For the text-containing cell, return its midpoint in [X, Y] coordinate format. 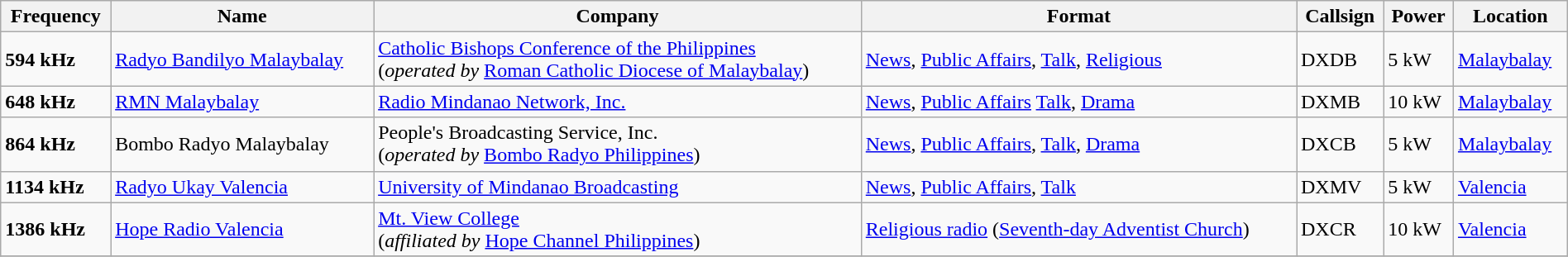
Catholic Bishops Conference of the Philippines(operated by Roman Catholic Diocese of Malaybalay) [618, 59]
News, Public Affairs Talk, Drama [1078, 102]
DXMV [1340, 187]
Religious radio (Seventh-day Adventist Church) [1078, 230]
648 kHz [56, 102]
Radio Mindanao Network, Inc. [618, 102]
News, Public Affairs, Talk, Drama [1078, 144]
RMN Malaybalay [242, 102]
Format [1078, 17]
DXMB [1340, 102]
News, Public Affairs, Talk [1078, 187]
594 kHz [56, 59]
Mt. View College(affiliated by Hope Channel Philippines) [618, 230]
Radyo Bandilyo Malaybalay [242, 59]
DXCR [1340, 230]
Bombo Radyo Malaybalay [242, 144]
Power [1419, 17]
864 kHz [56, 144]
Location [1510, 17]
1134 kHz [56, 187]
1386 kHz [56, 230]
Frequency [56, 17]
DXCB [1340, 144]
News, Public Affairs, Talk, Religious [1078, 59]
People's Broadcasting Service, Inc.(operated by Bombo Radyo Philippines) [618, 144]
Radyo Ukay Valencia [242, 187]
University of Mindanao Broadcasting [618, 187]
Callsign [1340, 17]
Hope Radio Valencia [242, 230]
Name [242, 17]
Company [618, 17]
DXDB [1340, 59]
